For the text-containing cell, return its midpoint in [x, y] coordinate format. 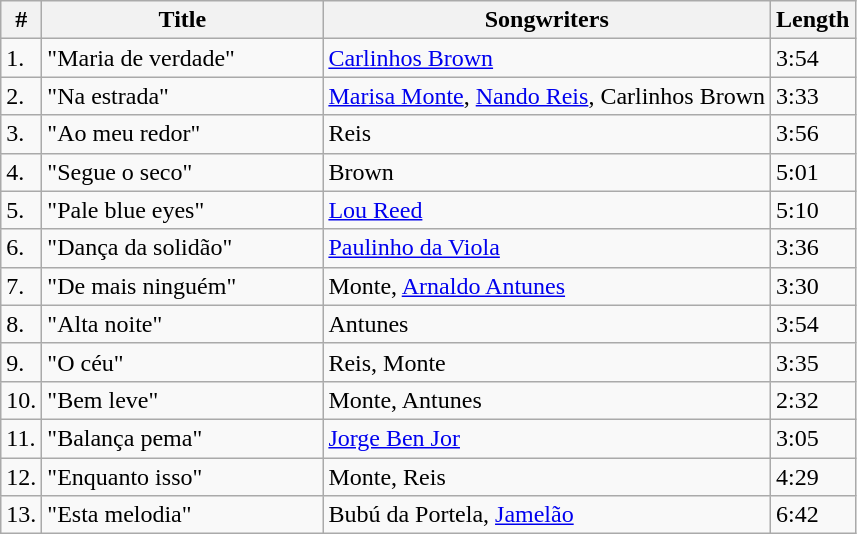
Carlinhos Brown [547, 58]
Reis, Monte [547, 362]
Brown [547, 172]
3:30 [813, 286]
9. [22, 362]
12. [22, 477]
Jorge Ben Jor [547, 438]
6. [22, 248]
3:05 [813, 438]
7. [22, 286]
2. [22, 96]
3:35 [813, 362]
3:33 [813, 96]
"Na estrada" [182, 96]
"Maria de verdade" [182, 58]
10. [22, 400]
4:29 [813, 477]
Monte, Arnaldo Antunes [547, 286]
Monte, Antunes [547, 400]
Length [813, 20]
"Ao meu redor" [182, 134]
1. [22, 58]
# [22, 20]
"Esta melodia" [182, 515]
"Bem leve" [182, 400]
13. [22, 515]
Reis [547, 134]
6:42 [813, 515]
Lou Reed [547, 210]
5:10 [813, 210]
"Balança pema" [182, 438]
Antunes [547, 324]
Songwriters [547, 20]
2:32 [813, 400]
11. [22, 438]
3. [22, 134]
3:56 [813, 134]
5. [22, 210]
"O céu" [182, 362]
"Dança da solidão" [182, 248]
"Enquanto isso" [182, 477]
3:36 [813, 248]
"Pale blue eyes" [182, 210]
"De mais ninguém" [182, 286]
Marisa Monte, Nando Reis, Carlinhos Brown [547, 96]
8. [22, 324]
4. [22, 172]
5:01 [813, 172]
"Alta noite" [182, 324]
Bubú da Portela, Jamelão [547, 515]
Title [182, 20]
"Segue o seco" [182, 172]
Monte, Reis [547, 477]
Paulinho da Viola [547, 248]
